Locate the cell with the specified text and output its [x, y] center coordinate. 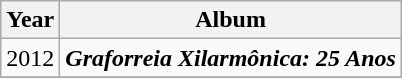
2012 [30, 58]
Year [30, 20]
Album [231, 20]
Graforreia Xilarmônica: 25 Anos [231, 58]
